Identify which cell holds the provided text, then report its (X, Y) central coordinate. 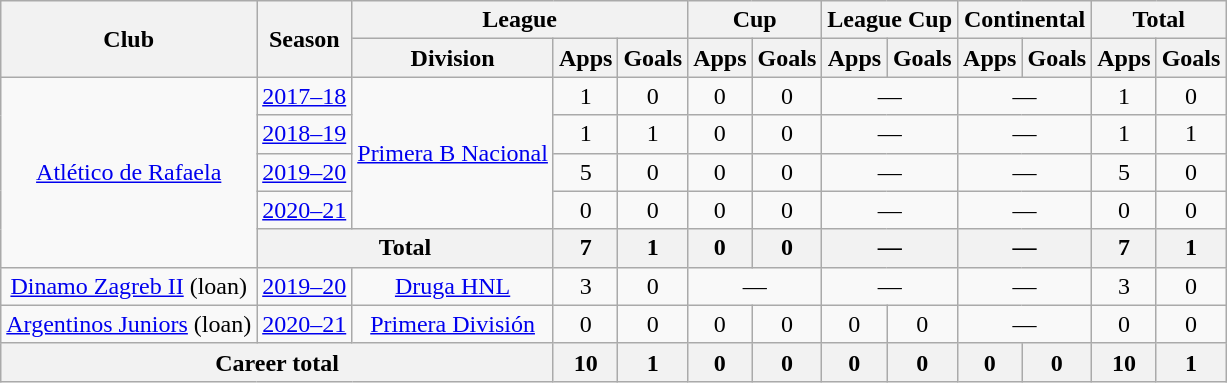
Division (453, 58)
Atlético de Rafaela (129, 172)
Continental (1025, 20)
League Cup (890, 20)
League (520, 20)
Dinamo Zagreb II (loan) (129, 286)
Club (129, 39)
Career total (278, 362)
Argentinos Juniors (loan) (129, 324)
Primera División (453, 324)
2018–19 (304, 134)
Druga HNL (453, 286)
Primera B Nacional (453, 153)
Cup (755, 20)
Season (304, 39)
2017–18 (304, 96)
